Pinpoint the cell where the given text exists, returning its (x, y) midpoint coordinate. 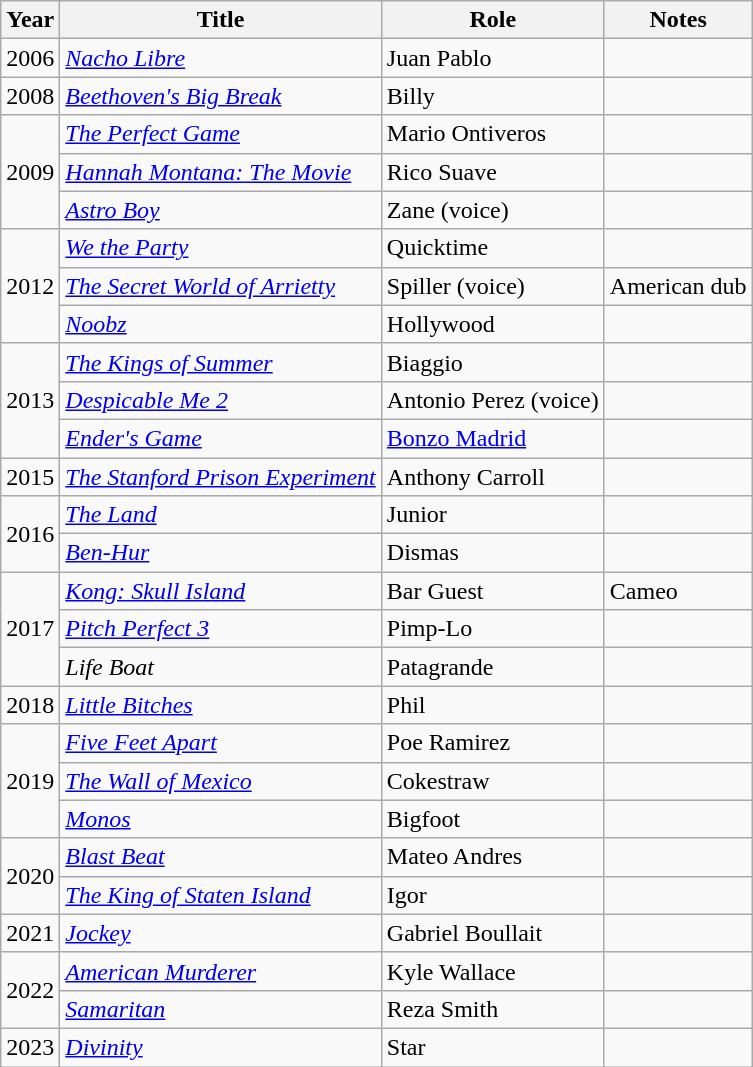
Nacho Libre (220, 58)
Title (220, 20)
Gabriel Boullait (492, 933)
Billy (492, 96)
Astro Boy (220, 210)
Ender's Game (220, 438)
Reza Smith (492, 1009)
The Secret World of Arrietty (220, 286)
2013 (30, 400)
Noobz (220, 324)
Zane (voice) (492, 210)
Divinity (220, 1047)
Five Feet Apart (220, 743)
The King of Staten Island (220, 895)
Cameo (678, 591)
Life Boat (220, 667)
2021 (30, 933)
2017 (30, 629)
Dismas (492, 553)
Patagrande (492, 667)
Blast Beat (220, 857)
Biaggio (492, 362)
Beethoven's Big Break (220, 96)
Bigfoot (492, 819)
Role (492, 20)
The Perfect Game (220, 134)
2006 (30, 58)
Mateo Andres (492, 857)
2018 (30, 705)
2009 (30, 172)
2008 (30, 96)
2023 (30, 1047)
Ben-Hur (220, 553)
2012 (30, 286)
Bonzo Madrid (492, 438)
Rico Suave (492, 172)
Juan Pablo (492, 58)
Pimp-Lo (492, 629)
Quicktime (492, 248)
Spiller (voice) (492, 286)
Samaritan (220, 1009)
2020 (30, 876)
The Stanford Prison Experiment (220, 477)
American Murderer (220, 971)
We the Party (220, 248)
2022 (30, 990)
Hannah Montana: The Movie (220, 172)
Junior (492, 515)
2019 (30, 781)
Cokestraw (492, 781)
The Wall of Mexico (220, 781)
Bar Guest (492, 591)
2016 (30, 534)
American dub (678, 286)
Phil (492, 705)
Kyle Wallace (492, 971)
Hollywood (492, 324)
Pitch Perfect 3 (220, 629)
Antonio Perez (voice) (492, 400)
Year (30, 20)
Mario Ontiveros (492, 134)
Kong: Skull Island (220, 591)
Anthony Carroll (492, 477)
Star (492, 1047)
Poe Ramirez (492, 743)
Monos (220, 819)
Jockey (220, 933)
The Kings of Summer (220, 362)
2015 (30, 477)
Igor (492, 895)
The Land (220, 515)
Little Bitches (220, 705)
Notes (678, 20)
Despicable Me 2 (220, 400)
